Capture the cell that displays the provided text and extract its (x, y) central coordinate. 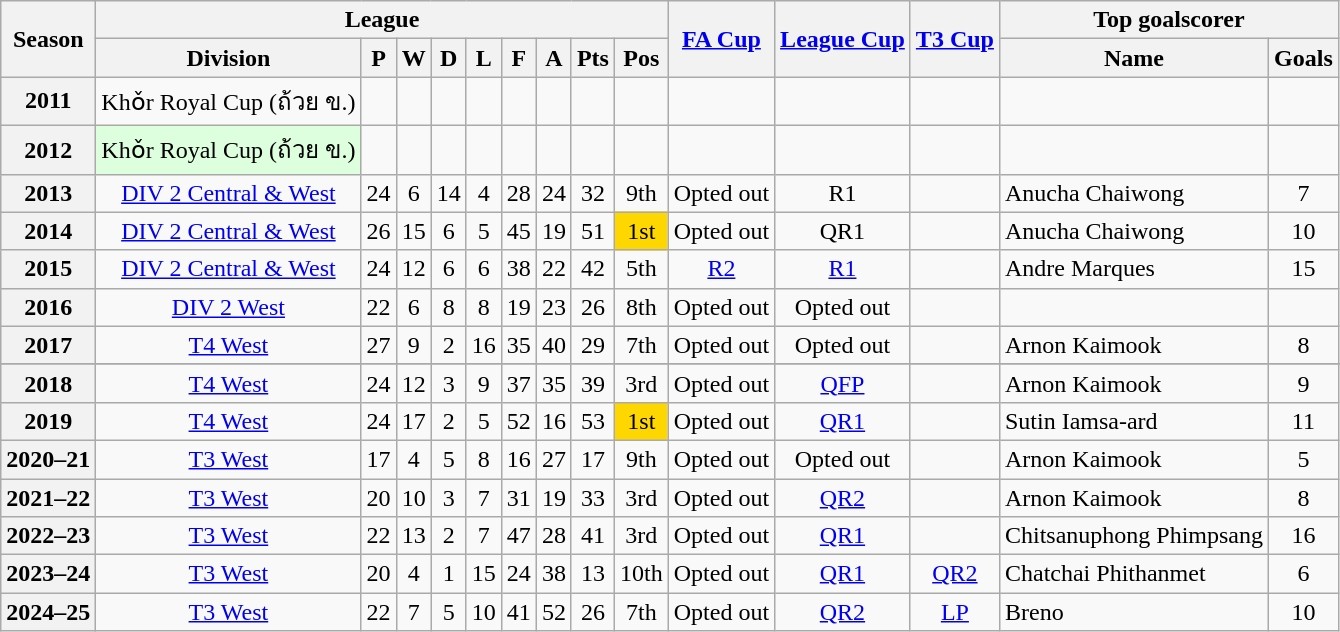
45 (518, 231)
Season (48, 39)
P (378, 58)
Pts (592, 58)
51 (592, 231)
Chitsanuphong Phimpsang (1134, 536)
Top goalscorer (1168, 20)
14 (448, 193)
8th (641, 307)
F (518, 58)
2011 (48, 102)
Name (1134, 58)
League Cup (843, 39)
5th (641, 269)
2019 (48, 421)
11 (1304, 421)
29 (592, 345)
42 (592, 269)
40 (554, 345)
33 (592, 497)
10th (641, 574)
QFP (843, 383)
2015 (48, 269)
Division (228, 58)
2013 (48, 193)
2018 (48, 383)
2021–22 (48, 497)
1 (448, 574)
League (382, 20)
W (414, 58)
Goals (1304, 58)
39 (592, 383)
2017 (48, 345)
23 (554, 307)
2024–25 (48, 612)
DIV 2 West (228, 307)
FA Cup (721, 39)
Sutin Iamsa-ard (1134, 421)
R2 (721, 269)
2014 (48, 231)
2022–23 (48, 536)
2012 (48, 150)
Chatchai Phithanmet (1134, 574)
32 (592, 193)
Pos (641, 58)
Breno (1134, 612)
L (484, 58)
53 (592, 421)
T3 Cup (954, 39)
37 (518, 383)
47 (518, 536)
31 (518, 497)
LP (954, 612)
2023–24 (48, 574)
Andre Marques (1134, 269)
D (448, 58)
A (554, 58)
2020–21 (48, 459)
2016 (48, 307)
